Find where the given text appears and provide that cell's center as [x, y] coordinate. 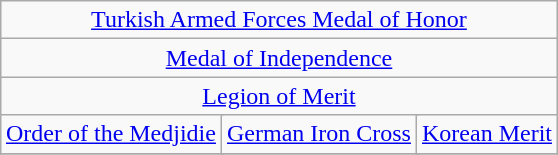
Medal of Independence [278, 58]
Korean Merit [486, 134]
Order of the Medjidie [110, 134]
Legion of Merit [278, 96]
German Iron Cross [318, 134]
Turkish Armed Forces Medal of Honor [278, 20]
